Pinpoint the cell where the given text exists, returning its (x, y) midpoint coordinate. 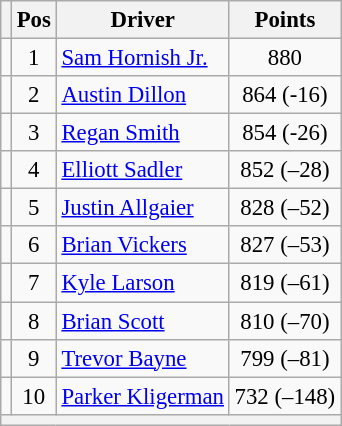
10 (34, 396)
Justin Allgaier (142, 208)
8 (34, 321)
810 (–70) (284, 321)
852 (–28) (284, 170)
799 (–81) (284, 358)
827 (–53) (284, 245)
Trevor Bayne (142, 358)
Elliott Sadler (142, 170)
Austin Dillon (142, 95)
Points (284, 20)
Pos (34, 20)
Driver (142, 20)
854 (-26) (284, 133)
Parker Kligerman (142, 396)
3 (34, 133)
4 (34, 170)
Regan Smith (142, 133)
Brian Vickers (142, 245)
828 (–52) (284, 208)
5 (34, 208)
864 (-16) (284, 95)
1 (34, 58)
732 (–148) (284, 396)
819 (–61) (284, 283)
2 (34, 95)
7 (34, 283)
Brian Scott (142, 321)
Kyle Larson (142, 283)
880 (284, 58)
Sam Hornish Jr. (142, 58)
9 (34, 358)
6 (34, 245)
